Detect which cell encompasses the target text, then output its (x, y) center coordinate. 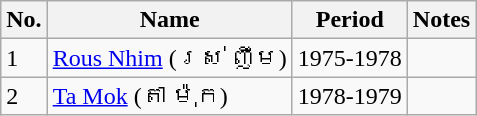
No. (24, 20)
Name (170, 20)
Rous Nhim (រស់ ញឹម) (170, 58)
Notes (441, 20)
1975-1978 (350, 58)
1978-1979 (350, 96)
Ta Mok (តា ម៉ុក) (170, 96)
1 (24, 58)
2 (24, 96)
Period (350, 20)
